Provide the [x, y] coordinate of the cell's center where the given text is located.  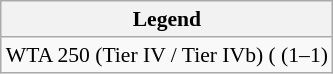
Legend [167, 19]
WTA 250 (Tier IV / Tier IVb) ( (1–1) [167, 55]
